Identify which cell holds the provided text, then report its (X, Y) central coordinate. 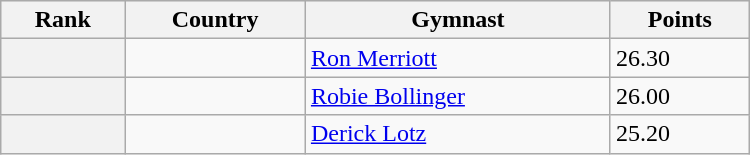
26.30 (680, 58)
25.20 (680, 134)
Robie Bollinger (458, 96)
26.00 (680, 96)
Derick Lotz (458, 134)
Points (680, 20)
Ron Merriott (458, 58)
Country (216, 20)
Gymnast (458, 20)
Rank (63, 20)
